Extract the (X, Y) coordinate from the center of the cell holding the provided text.  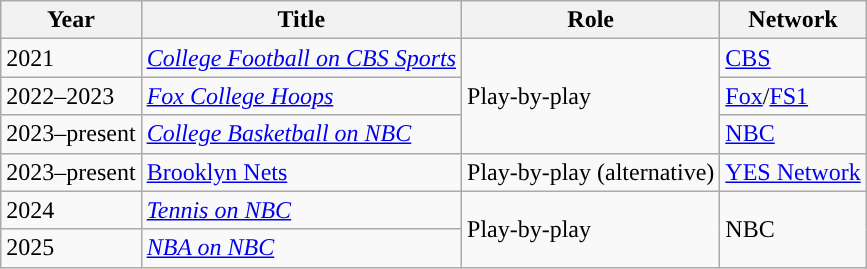
YES Network (793, 172)
2025 (71, 248)
Fox College Hoops (301, 96)
College Football on CBS Sports (301, 58)
NBA on NBC (301, 248)
Network (793, 20)
2024 (71, 210)
Fox/FS1 (793, 96)
Role (591, 20)
2022–2023 (71, 96)
Year (71, 20)
Brooklyn Nets (301, 172)
Tennis on NBC (301, 210)
CBS (793, 58)
Title (301, 20)
Play-by-play (alternative) (591, 172)
College Basketball on NBC (301, 134)
2021 (71, 58)
